Provide the [X, Y] coordinate of the cell's center where the given text is located.  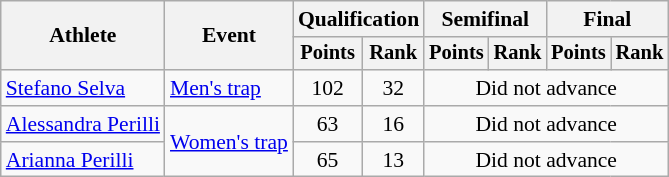
Qualification [358, 19]
16 [393, 124]
63 [328, 124]
Semifinal [485, 19]
102 [328, 88]
Final [607, 19]
Women's trap [229, 142]
Men's trap [229, 88]
Athlete [83, 36]
Stefano Selva [83, 88]
32 [393, 88]
Event [229, 36]
Alessandra Perilli [83, 124]
